Capture the cell that displays the provided text and extract its (X, Y) central coordinate. 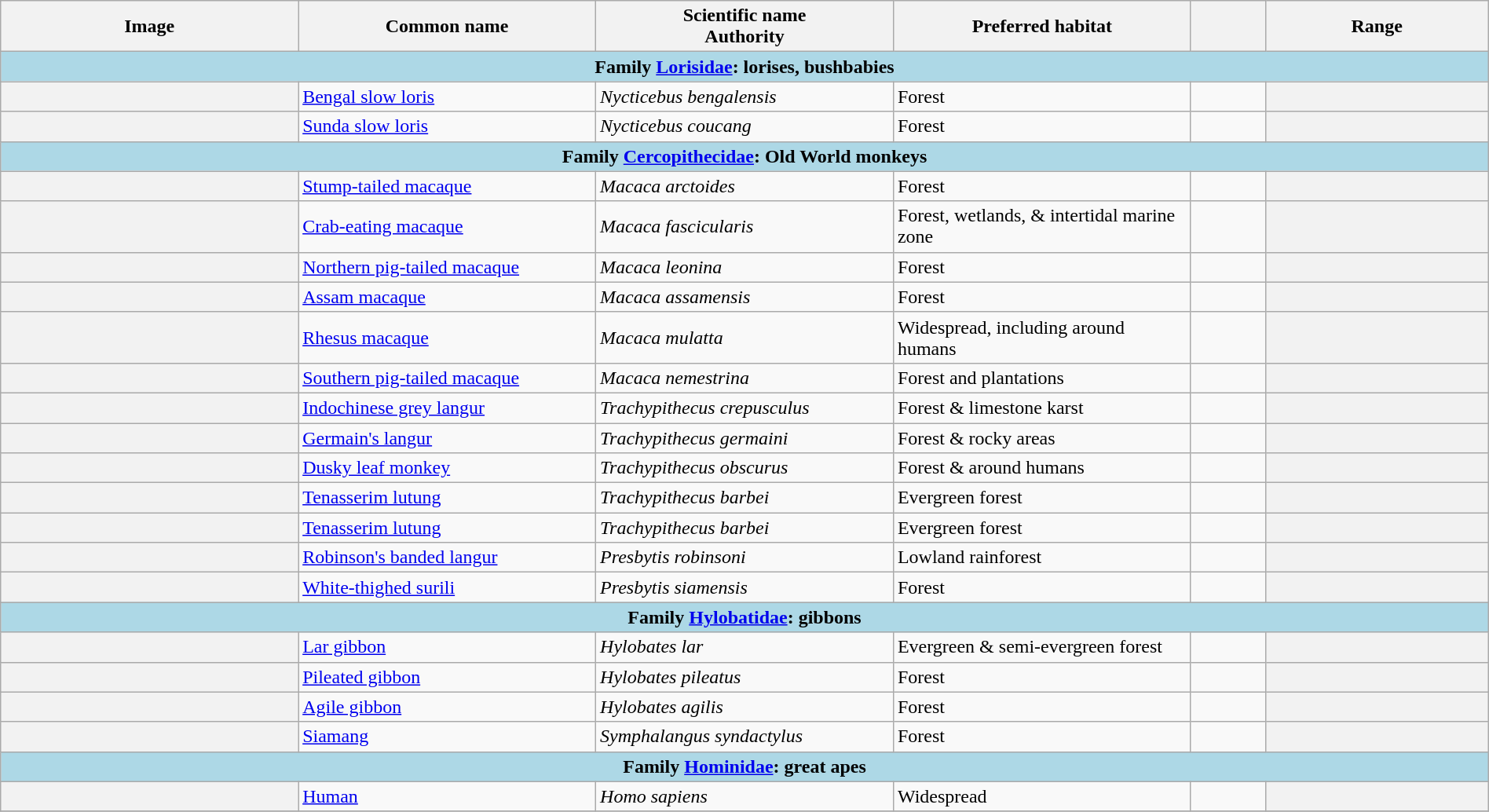
Crab-eating macaque (448, 226)
Hylobates agilis (744, 707)
Macaca nemestrina (744, 378)
Macaca fascicularis (744, 226)
Presbytis robinsoni (744, 558)
Forest & limestone karst (1041, 408)
Pileated gibbon (448, 677)
Lar gibbon (448, 647)
Common name (448, 27)
Macaca arctoides (744, 186)
Forest & around humans (1041, 468)
Family Cercopithecidae: Old World monkeys (744, 156)
Indochinese grey langur (448, 408)
Family Hominidae: great apes (744, 766)
Siamang (448, 737)
White-thighed surili (448, 587)
Robinson's banded langur (448, 558)
Sunda slow loris (448, 126)
Symphalangus syndactylus (744, 737)
Rhesus macaque (448, 338)
Presbytis siamensis (744, 587)
Stump-tailed macaque (448, 186)
Scientific nameAuthority (744, 27)
Germain's langur (448, 437)
Hylobates lar (744, 647)
Preferred habitat (1041, 27)
Nycticebus bengalensis (744, 97)
Northern pig-tailed macaque (448, 267)
Hylobates pileatus (744, 677)
Trachypithecus germaini (744, 437)
Range (1377, 27)
Assam macaque (448, 297)
Family Hylobatidae: gibbons (744, 617)
Human (448, 796)
Lowland rainforest (1041, 558)
Forest & rocky areas (1041, 437)
Forest, wetlands, & intertidal marine zone (1041, 226)
Widespread, including around humans (1041, 338)
Family Lorisidae: lorises, bushbabies (744, 67)
Image (149, 27)
Widespread (1041, 796)
Trachypithecus obscurus (744, 468)
Dusky leaf monkey (448, 468)
Macaca mulatta (744, 338)
Evergreen & semi-evergreen forest (1041, 647)
Macaca assamensis (744, 297)
Bengal slow loris (448, 97)
Forest and plantations (1041, 378)
Southern pig-tailed macaque (448, 378)
Homo sapiens (744, 796)
Nycticebus coucang (744, 126)
Trachypithecus crepusculus (744, 408)
Macaca leonina (744, 267)
Agile gibbon (448, 707)
